Scan for the cell matching the given text and deliver its (X, Y) coordinate at center. 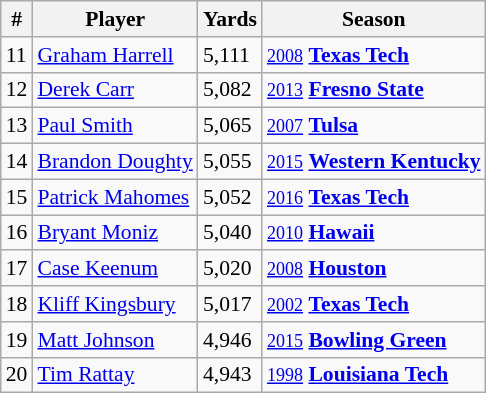
Derek Carr (114, 90)
2015 Bowling Green (374, 340)
16 (17, 233)
4,943 (230, 375)
2008 Texas Tech (374, 55)
Yards (230, 19)
5,020 (230, 269)
4,946 (230, 340)
Season (374, 19)
2002 Texas Tech (374, 304)
12 (17, 90)
5,082 (230, 90)
Patrick Mahomes (114, 197)
Matt Johnson (114, 340)
15 (17, 197)
20 (17, 375)
17 (17, 269)
2013 Fresno State (374, 90)
11 (17, 55)
Player (114, 19)
1998 Louisiana Tech (374, 375)
Graham Harrell (114, 55)
2007 Tulsa (374, 126)
Case Keenum (114, 269)
19 (17, 340)
5,111 (230, 55)
# (17, 19)
2010 Hawaii (374, 233)
Bryant Moniz (114, 233)
5,065 (230, 126)
18 (17, 304)
14 (17, 162)
Paul Smith (114, 126)
Tim Rattay (114, 375)
13 (17, 126)
Kliff Kingsbury (114, 304)
5,017 (230, 304)
Brandon Doughty (114, 162)
5,052 (230, 197)
2015 Western Kentucky (374, 162)
2008 Houston (374, 269)
5,055 (230, 162)
5,040 (230, 233)
2016 Texas Tech (374, 197)
